From the cell containing the given text, extract its center point as (x, y) coordinate. 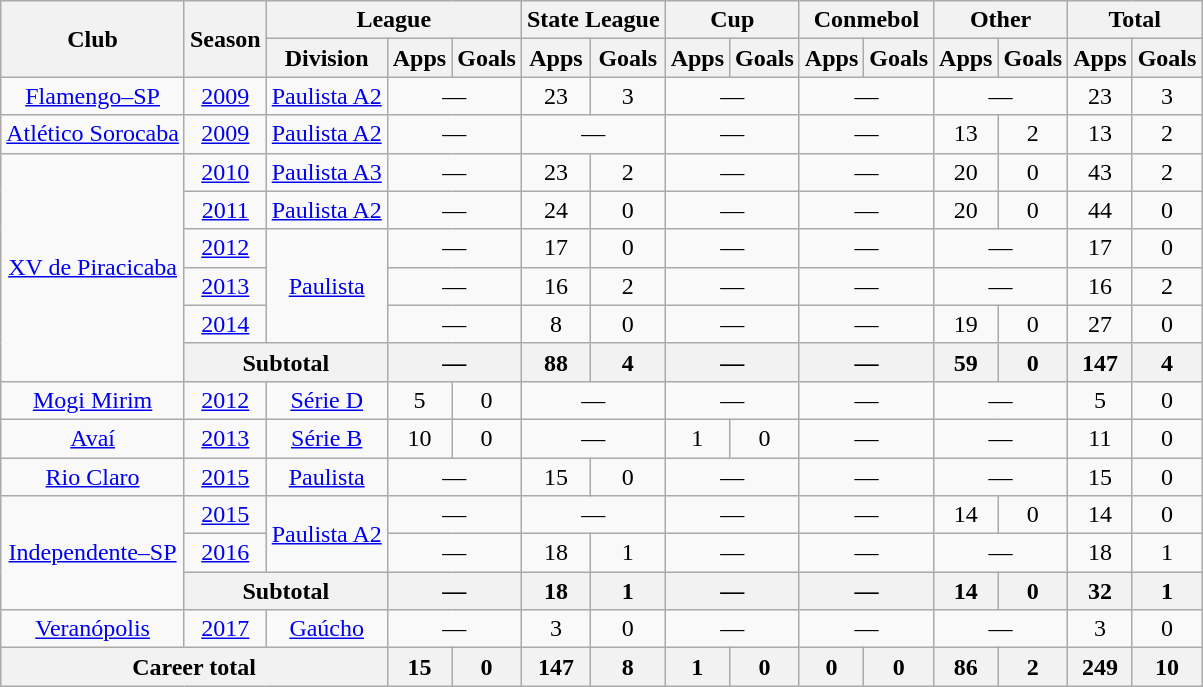
Série D (326, 400)
Mogi Mirim (93, 400)
86 (966, 667)
2016 (225, 553)
State League (593, 20)
59 (966, 362)
Career total (194, 667)
Rio Claro (93, 477)
League (394, 20)
Série B (326, 438)
Season (225, 39)
Other (1001, 20)
Independente–SP (93, 553)
43 (1100, 172)
Cup (732, 20)
27 (1100, 324)
2011 (225, 210)
Atlético Sorocaba (93, 134)
2017 (225, 629)
32 (1100, 591)
24 (556, 210)
Division (326, 58)
19 (966, 324)
Flamengo–SP (93, 96)
Avaí (93, 438)
249 (1100, 667)
Club (93, 39)
88 (556, 362)
XV de Piracicaba (93, 267)
Gaúcho (326, 629)
11 (1100, 438)
2010 (225, 172)
2014 (225, 324)
Veranópolis (93, 629)
Conmebol (866, 20)
Paulista A3 (326, 172)
Total (1135, 20)
44 (1100, 210)
